From the cell containing the given text, extract its center point as [x, y] coordinate. 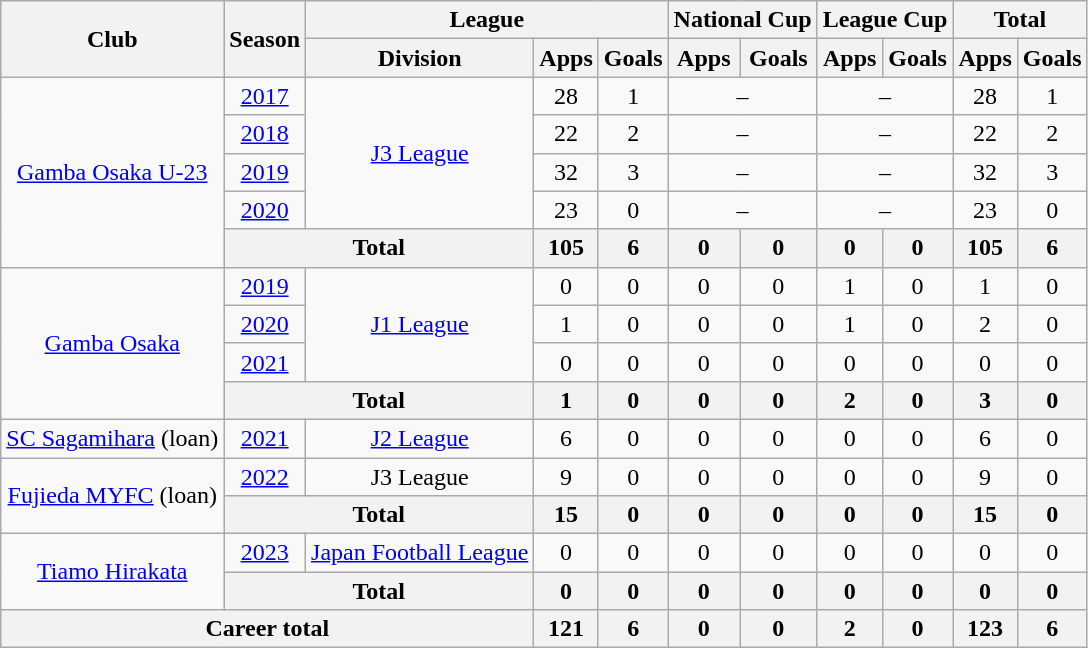
Japan Football League [420, 553]
2022 [265, 477]
Fujieda MYFC (loan) [112, 496]
J1 League [420, 324]
123 [985, 629]
2017 [265, 96]
League [488, 20]
Division [420, 58]
Career total [268, 629]
Season [265, 39]
2023 [265, 553]
Tiamo Hirakata [112, 572]
Gamba Osaka [112, 343]
Gamba Osaka U-23 [112, 172]
J2 League [420, 438]
Club [112, 39]
National Cup [742, 20]
League Cup [885, 20]
121 [566, 629]
SC Sagamihara (loan) [112, 438]
2018 [265, 134]
